Detect which cell encompasses the target text, then output its [x, y] center coordinate. 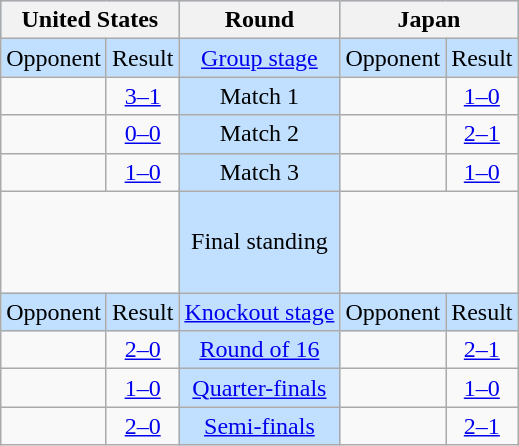
Round [260, 20]
Match 3 [260, 172]
3–1 [142, 96]
Group stage [260, 58]
United States [90, 20]
Japan [429, 20]
0–0 [142, 134]
Round of 16 [260, 350]
Semi-finals [260, 426]
Match 2 [260, 134]
Final standing [260, 242]
Knockout stage [260, 312]
Match 1 [260, 96]
Quarter-finals [260, 388]
